Provide the [X, Y] coordinate of the cell's center where the given text is located.  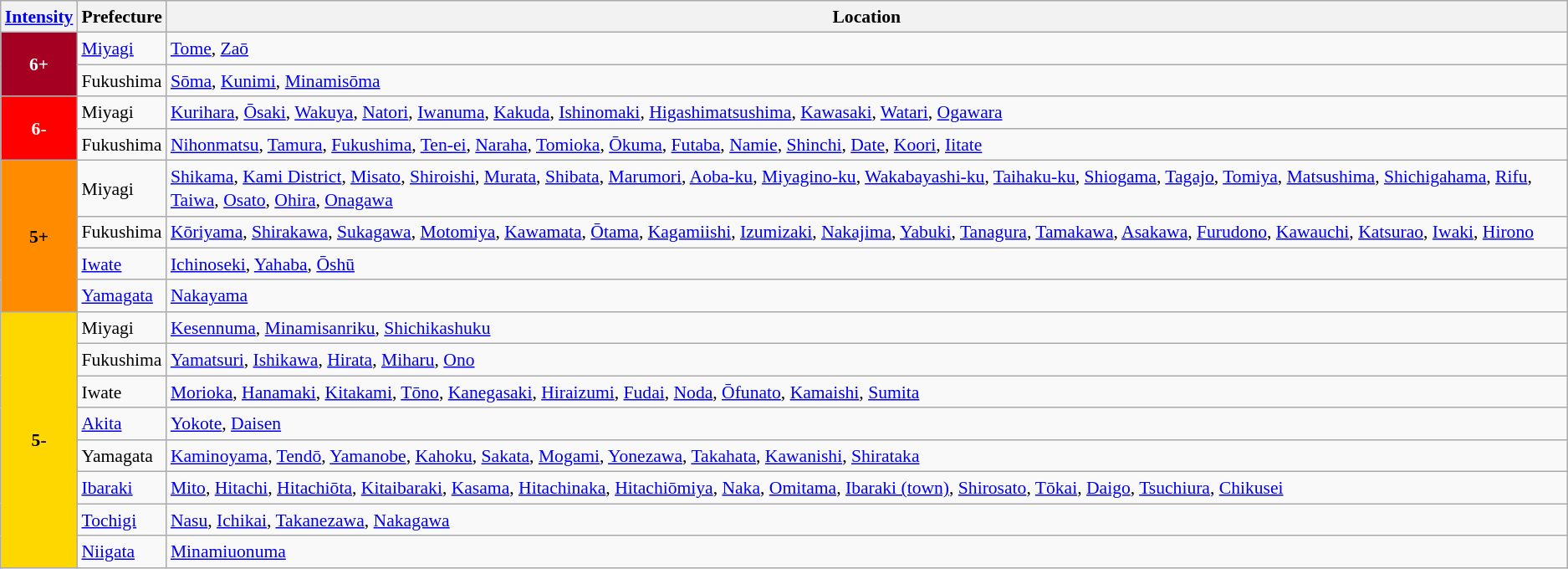
Kesennuma, Minamisanriku, Shichikashuku [866, 328]
Nakayama [866, 296]
5+ [39, 236]
Ibaraki [121, 488]
6- [39, 129]
Niigata [121, 551]
Tochigi [121, 520]
5- [39, 440]
Intensity [39, 17]
Tome, Zaō [866, 49]
Ichinoseki, Yahaba, Ōshū [866, 264]
Minamiuonuma [866, 551]
Prefecture [121, 17]
Nihonmatsu, Tamura, Fukushima, Ten-ei, Naraha, Tomioka, Ōkuma, Futaba, Namie, Shinchi, Date, Koori, Iitate [866, 145]
6+ [39, 64]
Morioka, Hanamaki, Kitakami, Tōno, Kanegasaki, Hiraizumi, Fudai, Noda, Ōfunato, Kamaishi, Sumita [866, 392]
Kaminoyama, Tendō, Yamanobe, Kahoku, Sakata, Mogami, Yonezawa, Takahata, Kawanishi, Shirataka [866, 456]
Sōma, Kunimi, Minamisōma [866, 81]
Yamatsuri, Ishikawa, Hirata, Miharu, Ono [866, 360]
Akita [121, 424]
Nasu, Ichikai, Takanezawa, Nakagawa [866, 520]
Kurihara, Ōsaki, Wakuya, Natori, Iwanuma, Kakuda, Ishinomaki, Higashimatsushima, Kawasaki, Watari, Ogawara [866, 113]
Yokote, Daisen [866, 424]
Location [866, 17]
